Find where the given text appears and provide that cell's center as (X, Y) coordinate. 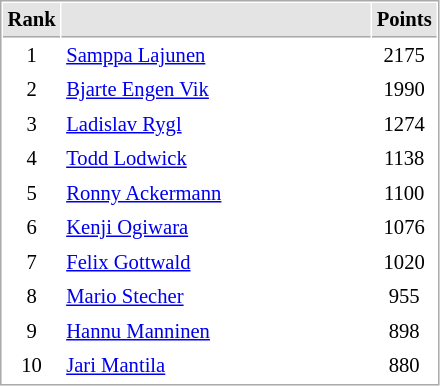
4 (32, 158)
955 (404, 296)
1990 (404, 90)
3 (32, 124)
9 (32, 332)
Points (404, 20)
Hannu Manninen (216, 332)
7 (32, 262)
2175 (404, 56)
Rank (32, 20)
Felix Gottwald (216, 262)
Ronny Ackermann (216, 194)
8 (32, 296)
Jari Mantila (216, 366)
1 (32, 56)
898 (404, 332)
10 (32, 366)
Todd Lodwick (216, 158)
1076 (404, 228)
Kenji Ogiwara (216, 228)
Bjarte Engen Vik (216, 90)
Ladislav Rygl (216, 124)
880 (404, 366)
1100 (404, 194)
6 (32, 228)
Mario Stecher (216, 296)
2 (32, 90)
1020 (404, 262)
Samppa Lajunen (216, 56)
5 (32, 194)
1274 (404, 124)
1138 (404, 158)
